Scan for the cell matching the given text and deliver its [X, Y] coordinate at center. 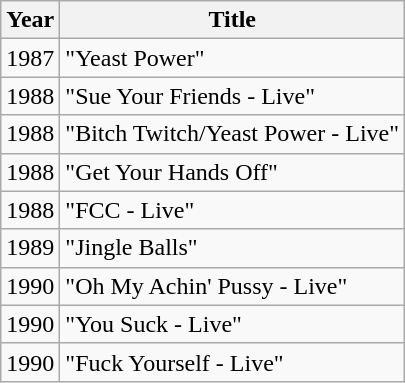
"FCC - Live" [232, 210]
1989 [30, 248]
"Fuck Yourself - Live" [232, 362]
"Jingle Balls" [232, 248]
1987 [30, 58]
Title [232, 20]
"Bitch Twitch/Yeast Power - Live" [232, 134]
Year [30, 20]
"Get Your Hands Off" [232, 172]
"Yeast Power" [232, 58]
"You Suck - Live" [232, 324]
"Sue Your Friends - Live" [232, 96]
"Oh My Achin' Pussy - Live" [232, 286]
